Pinpoint the cell where the given text exists, returning its [X, Y] midpoint coordinate. 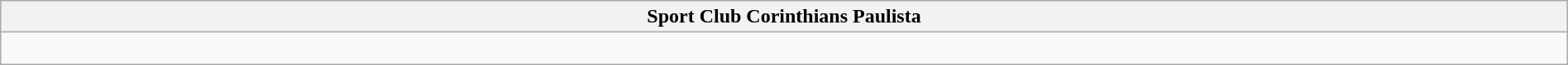
Sport Club Corinthians Paulista [784, 17]
